Provide the (x, y) coordinate of the cell's center where the given text is located.  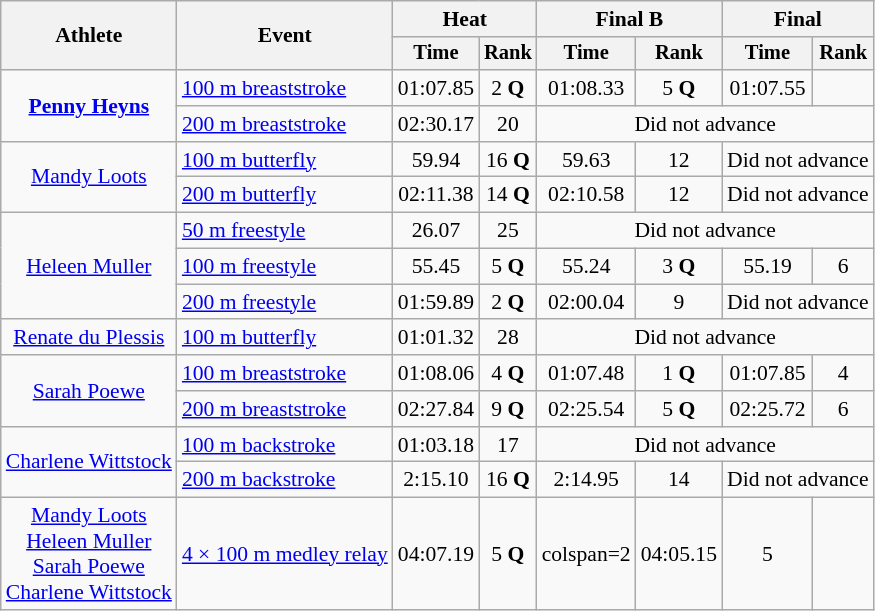
02:11.38 (436, 195)
14 (679, 480)
Athlete (89, 36)
55.19 (768, 267)
01:07.48 (586, 373)
1 Q (679, 373)
04:05.15 (679, 554)
01:03.18 (436, 445)
01:08.33 (586, 88)
Event (285, 36)
50 m freestyle (285, 231)
5 (768, 554)
Heleen Muller (89, 266)
200 m butterfly (285, 195)
Final B (630, 19)
Heat (465, 19)
4 × 100 m medley relay (285, 554)
Penny Heyns (89, 106)
Mandy Loots (89, 178)
01:08.06 (436, 373)
Charlene Wittstock (89, 462)
Final (798, 19)
01:07.55 (768, 88)
59.94 (436, 160)
colspan=2 (586, 554)
Sarah Poewe (89, 390)
100 m backstroke (285, 445)
55.24 (586, 267)
14 Q (508, 195)
02:30.17 (436, 124)
02:25.54 (586, 409)
01:01.32 (436, 338)
9 Q (508, 409)
200 m backstroke (285, 480)
Renate du Plessis (89, 338)
17 (508, 445)
4 Q (508, 373)
26.07 (436, 231)
59.63 (586, 160)
2:14.95 (586, 480)
02:27.84 (436, 409)
04:07.19 (436, 554)
28 (508, 338)
55.45 (436, 267)
Mandy LootsHeleen MullerSarah PoeweCharlene Wittstock (89, 554)
4 (844, 373)
02:00.04 (586, 302)
01:59.89 (436, 302)
25 (508, 231)
2:15.10 (436, 480)
3 Q (679, 267)
02:10.58 (586, 195)
100 m freestyle (285, 267)
9 (679, 302)
200 m freestyle (285, 302)
20 (508, 124)
02:25.72 (768, 409)
